Output the (x, y) coordinate of the center of the cell containing the given text.  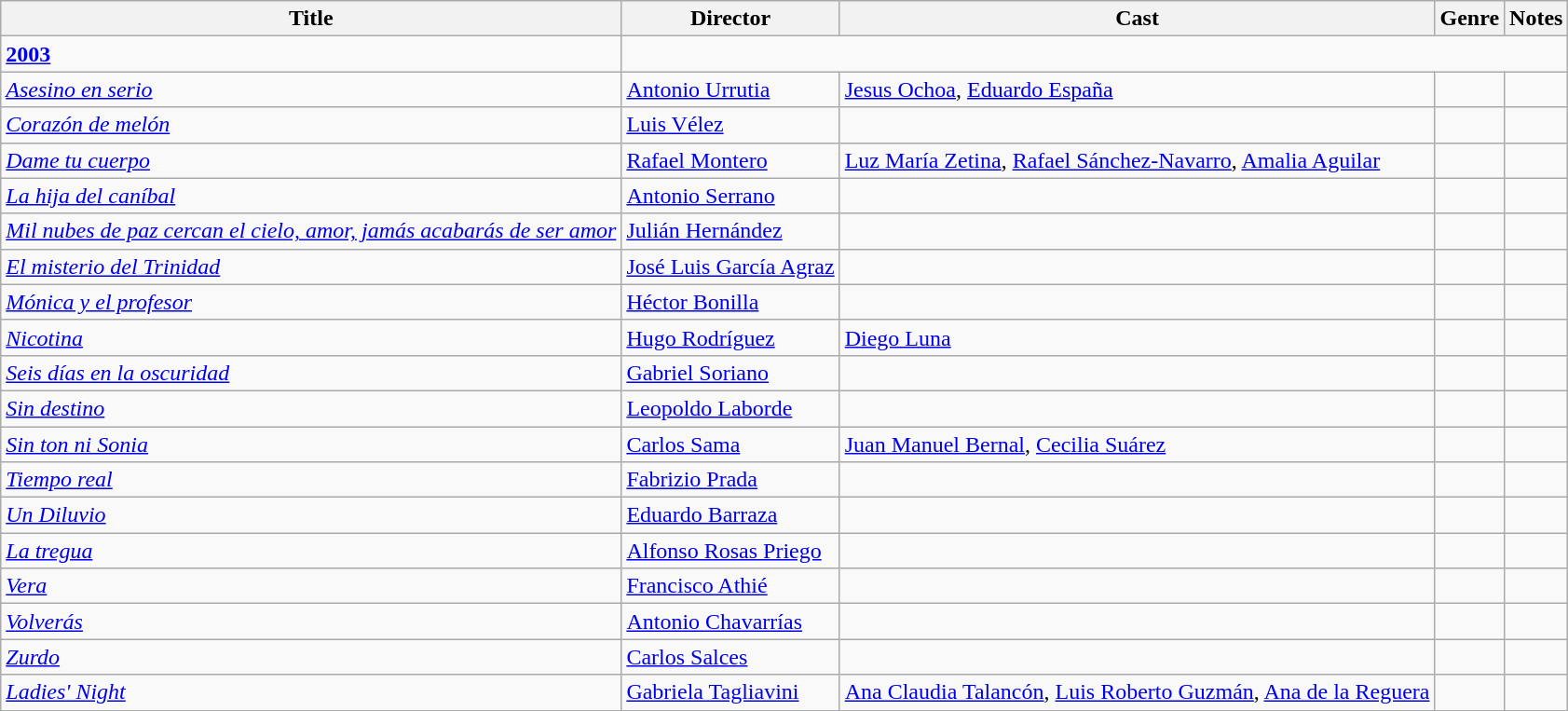
Genre (1470, 19)
Gabriela Tagliavini (730, 692)
Dame tu cuerpo (311, 160)
Zurdo (311, 657)
Mónica y el profesor (311, 302)
Antonio Chavarrías (730, 622)
Francisco Athié (730, 586)
Eduardo Barraza (730, 515)
Notes (1536, 19)
Cast (1137, 19)
Juan Manuel Bernal, Cecilia Suárez (1137, 444)
Hugo Rodríguez (730, 337)
Diego Luna (1137, 337)
Luz María Zetina, Rafael Sánchez-Navarro, Amalia Aguilar (1137, 160)
Alfonso Rosas Priego (730, 551)
2003 (311, 54)
Tiempo real (311, 480)
Héctor Bonilla (730, 302)
Volverás (311, 622)
Vera (311, 586)
Carlos Salces (730, 657)
Leopoldo Laborde (730, 408)
Sin ton ni Sonia (311, 444)
Sin destino (311, 408)
Ana Claudia Talancón, Luis Roberto Guzmán, Ana de la Reguera (1137, 692)
José Luis García Agraz (730, 267)
Asesino en serio (311, 89)
Luis Vélez (730, 125)
Un Diluvio (311, 515)
Corazón de melón (311, 125)
Fabrizio Prada (730, 480)
Director (730, 19)
Title (311, 19)
La tregua (311, 551)
La hija del caníbal (311, 196)
Carlos Sama (730, 444)
Julián Hernández (730, 231)
Rafael Montero (730, 160)
Antonio Urrutia (730, 89)
Antonio Serrano (730, 196)
Nicotina (311, 337)
Gabriel Soriano (730, 373)
Ladies' Night (311, 692)
Jesus Ochoa, Eduardo España (1137, 89)
El misterio del Trinidad (311, 267)
Seis días en la oscuridad (311, 373)
Mil nubes de paz cercan el cielo, amor, jamás acabarás de ser amor (311, 231)
